Capture the cell that displays the provided text and extract its (X, Y) central coordinate. 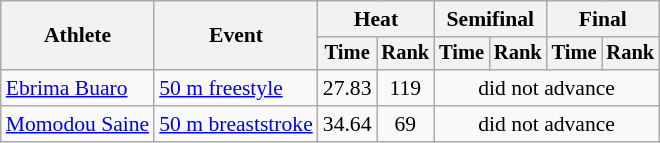
Heat (376, 19)
69 (405, 124)
Semifinal (490, 19)
Ebrima Buaro (78, 88)
50 m breaststroke (236, 124)
Athlete (78, 36)
34.64 (348, 124)
Momodou Saine (78, 124)
Event (236, 36)
27.83 (348, 88)
Final (603, 19)
50 m freestyle (236, 88)
119 (405, 88)
